Return (X, Y) of the center of cell containing provided text 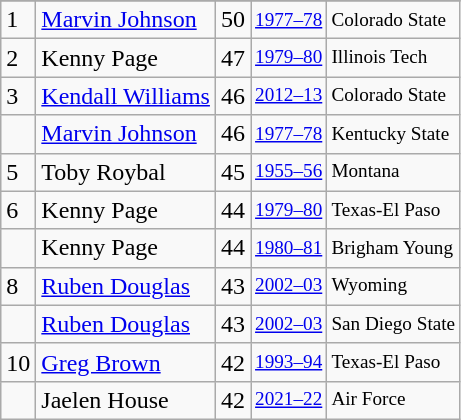
Kendall Williams (126, 96)
10 (18, 362)
3 (18, 96)
San Diego State (394, 324)
1 (18, 20)
2012–13 (288, 96)
Greg Brown (126, 362)
Toby Roybal (126, 172)
8 (18, 286)
Kentucky State (394, 134)
1955–56 (288, 172)
Montana (394, 172)
Wyoming (394, 286)
Air Force (394, 400)
Illinois Tech (394, 58)
5 (18, 172)
2 (18, 58)
6 (18, 210)
47 (232, 58)
1980–81 (288, 248)
45 (232, 172)
Brigham Young (394, 248)
1993–94 (288, 362)
2021–22 (288, 400)
Jaelen House (126, 400)
50 (232, 20)
